From the cell containing the given text, extract its center point as [X, Y] coordinate. 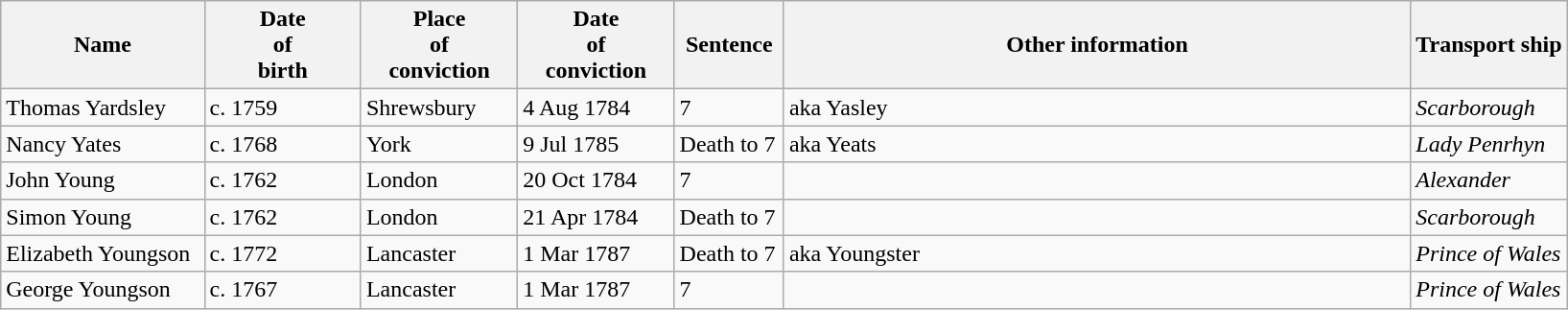
Elizabeth Youngson [103, 253]
Name [103, 45]
aka Yeats [1097, 144]
c. 1772 [282, 253]
Nancy Yates [103, 144]
Shrewsbury [439, 107]
York [439, 144]
aka Youngster [1097, 253]
Other information [1097, 45]
Lady Penrhyn [1488, 144]
Thomas Yardsley [103, 107]
George Youngson [103, 290]
9 Jul 1785 [597, 144]
Alexander [1488, 180]
20 Oct 1784 [597, 180]
Sentence [729, 45]
c. 1759 [282, 107]
aka Yasley [1097, 107]
Transport ship [1488, 45]
21 Apr 1784 [597, 217]
Placeofconviction [439, 45]
Dateofbirth [282, 45]
John Young [103, 180]
c. 1767 [282, 290]
4 Aug 1784 [597, 107]
Simon Young [103, 217]
Dateofconviction [597, 45]
c. 1768 [282, 144]
